Return the (X, Y) coordinate for the center point of the cell that contains the specified text.  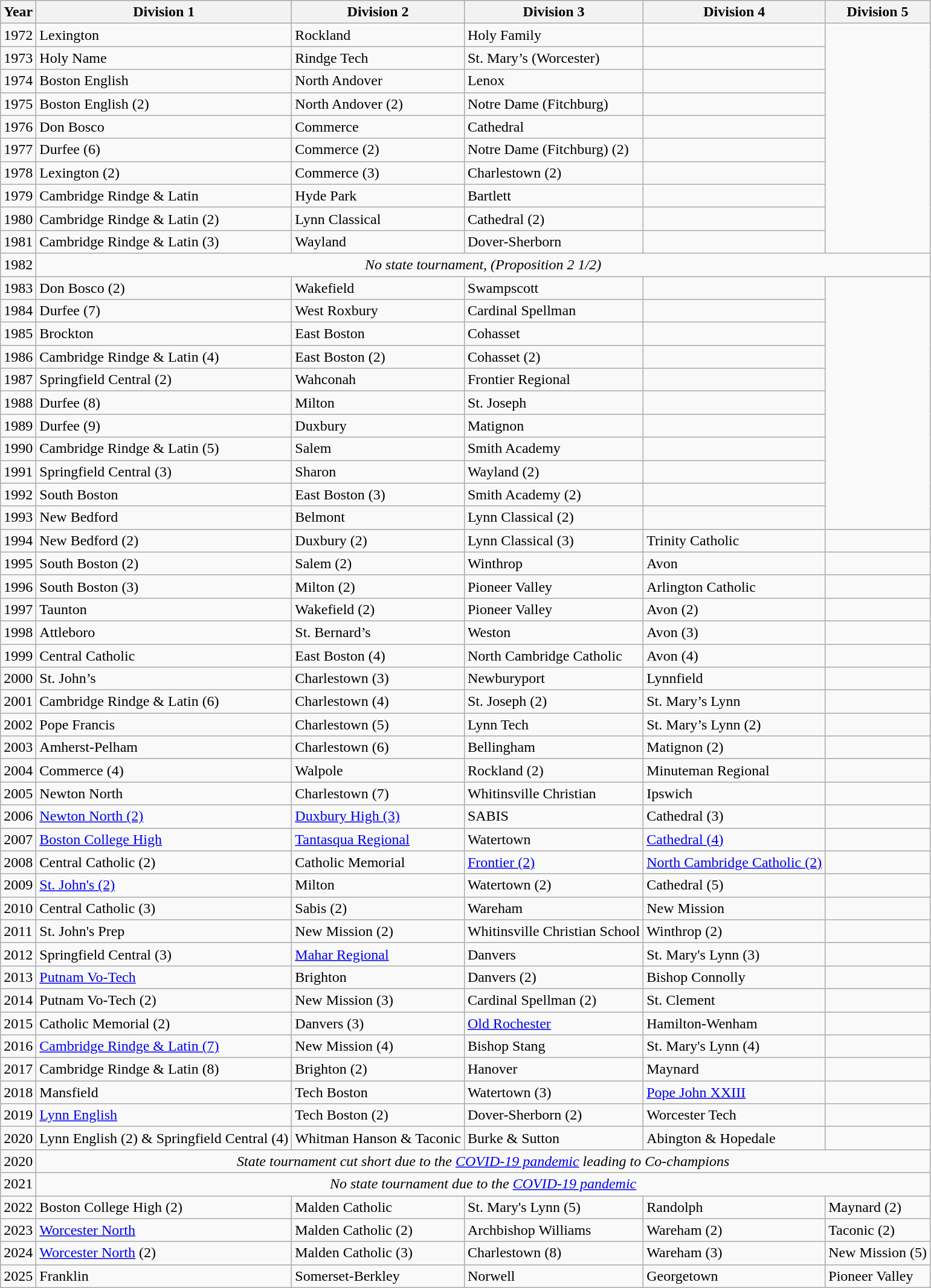
Taconic (2) (878, 1230)
Springfield Central (2) (164, 380)
Brockton (164, 334)
Avon (4) (735, 655)
Malden Catholic (2) (378, 1230)
East Boston (3) (378, 495)
2006 (18, 816)
Weston (553, 632)
1983 (18, 288)
Whitman Hanson & Taconic (378, 1138)
No state tournament due to the COVID-19 pandemic (483, 1184)
1989 (18, 426)
Taunton (164, 609)
Pope Francis (164, 725)
2000 (18, 679)
2005 (18, 793)
Brighton (2) (378, 1069)
Cathedral (2) (553, 219)
Lexington (164, 35)
2021 (18, 1184)
New Mission (3) (378, 1000)
Cathedral (4) (735, 839)
1982 (18, 264)
Bellingham (553, 748)
Attleboro (164, 632)
East Boston (2) (378, 357)
1990 (18, 449)
2008 (18, 862)
Lynn Classical (3) (553, 540)
Tech Boston (2) (378, 1115)
Belmont (378, 517)
Lynn Classical (2) (553, 517)
2019 (18, 1115)
Matignon (553, 426)
Matignon (2) (735, 748)
No state tournament, (Proposition 2 1/2) (483, 264)
Watertown (2) (553, 885)
Notre Dame (Fitchburg) (553, 104)
Danvers (2) (553, 977)
1995 (18, 563)
Lynn English (2) & Springfield Central (4) (164, 1138)
1975 (18, 104)
1994 (18, 540)
Cambridge Rindge & Latin (7) (164, 1046)
2007 (18, 839)
1988 (18, 403)
Frontier Regional (553, 380)
Winthrop (2) (735, 931)
Milton (2) (378, 586)
Swampscott (553, 288)
1973 (18, 58)
Malden Catholic (378, 1207)
Frontier (2) (553, 862)
Charlestown (4) (378, 702)
2010 (18, 908)
Malden Catholic (3) (378, 1253)
Boston English (2) (164, 104)
Norwell (553, 1276)
Worcester North (2) (164, 1253)
Bishop Connolly (735, 977)
Watertown (3) (553, 1092)
Putnam Vo-Tech (164, 977)
East Boston (4) (378, 655)
Cardinal Spellman (553, 311)
Notre Dame (Fitchburg) (2) (553, 150)
Dover-Sherborn (553, 242)
New Mission (2) (378, 931)
Archbishop Williams (553, 1230)
Cohasset (553, 334)
Ipswich (735, 793)
Lynnfield (735, 679)
2025 (18, 1276)
St. Mary’s (Worcester) (553, 58)
Holy Name (164, 58)
1985 (18, 334)
Commerce (3) (378, 173)
Cohasset (2) (553, 357)
Trinity Catholic (735, 540)
Lexington (2) (164, 173)
Hanover (553, 1069)
2016 (18, 1046)
Amherst-Pelham (164, 748)
Cathedral (3) (735, 816)
Avon (2) (735, 609)
Wareham (553, 908)
Catholic Memorial (378, 862)
Rockland (378, 35)
St. Bernard’s (378, 632)
1977 (18, 150)
Tech Boston (378, 1092)
1998 (18, 632)
North Cambridge Catholic (553, 655)
New Mission (4) (378, 1046)
St. Joseph (2) (553, 702)
St. John’s (164, 679)
Bishop Stang (553, 1046)
North Andover (2) (378, 104)
2001 (18, 702)
Worcester North (164, 1230)
North Andover (378, 81)
Cambridge Rindge & Latin (4) (164, 357)
Minuteman Regional (735, 771)
St. Mary’s Lynn (2) (735, 725)
St. Mary's Lynn (3) (735, 954)
Durfee (6) (164, 150)
St. Mary's Lynn (5) (553, 1207)
St. John's Prep (164, 931)
Wakefield (2) (378, 609)
Cambridge Rindge & Latin (5) (164, 449)
Tantasqua Regional (378, 839)
Cambridge Rindge & Latin (164, 196)
St. John's (2) (164, 885)
Wayland (378, 242)
Central Catholic (2) (164, 862)
Whitinsville Christian (553, 793)
West Roxbury (378, 311)
Division 1 (164, 12)
Bartlett (553, 196)
2003 (18, 748)
2023 (18, 1230)
New Mission (5) (878, 1253)
Winthrop (553, 563)
Cathedral (5) (735, 885)
Sabis (2) (378, 908)
State tournament cut short due to the COVID-19 pandemic leading to Co-champions (483, 1161)
Lynn English (164, 1115)
Mahar Regional (378, 954)
1974 (18, 81)
Boston College High (164, 839)
Cathedral (553, 127)
New Bedford (164, 517)
Commerce (2) (378, 150)
Hamilton-Wenham (735, 1024)
Smith Academy (553, 449)
Franklin (164, 1276)
1976 (18, 127)
Charlestown (8) (553, 1253)
1979 (18, 196)
1996 (18, 586)
Avon (735, 563)
Randolph (735, 1207)
1992 (18, 495)
South Boston (3) (164, 586)
Durfee (9) (164, 426)
Don Bosco (164, 127)
Cardinal Spellman (2) (553, 1000)
Charlestown (5) (378, 725)
Charlestown (3) (378, 679)
1993 (18, 517)
Duxbury High (3) (378, 816)
Dover-Sherborn (2) (553, 1115)
1972 (18, 35)
New Mission (735, 908)
1980 (18, 219)
2013 (18, 977)
2004 (18, 771)
Holy Family (553, 35)
1997 (18, 609)
St. Mary's Lynn (4) (735, 1046)
Durfee (8) (164, 403)
1987 (18, 380)
Division 4 (735, 12)
Division 5 (878, 12)
Old Rochester (553, 1024)
Abington & Hopedale (735, 1138)
Central Catholic (164, 655)
SABIS (553, 816)
Salem (378, 449)
Year (18, 12)
South Boston (2) (164, 563)
Lynn Tech (553, 725)
2024 (18, 1253)
Burke & Sutton (553, 1138)
Wayland (2) (553, 472)
Duxbury (378, 426)
2009 (18, 885)
Sharon (378, 472)
East Boston (378, 334)
Division 3 (553, 12)
Brighton (378, 977)
2011 (18, 931)
Wareham (3) (735, 1253)
Division 2 (378, 12)
Commerce (4) (164, 771)
Duxbury (2) (378, 540)
Cambridge Rindge & Latin (3) (164, 242)
Wareham (2) (735, 1230)
Avon (3) (735, 632)
Charlestown (7) (378, 793)
Danvers (553, 954)
Wakefield (378, 288)
North Cambridge Catholic (2) (735, 862)
Cambridge Rindge & Latin (2) (164, 219)
South Boston (164, 495)
Boston English (164, 81)
Newburyport (553, 679)
Newton North (2) (164, 816)
St. Joseph (553, 403)
1991 (18, 472)
Danvers (3) (378, 1024)
1978 (18, 173)
Hyde Park (378, 196)
Walpole (378, 771)
Watertown (553, 839)
Rockland (2) (553, 771)
Worcester Tech (735, 1115)
Newton North (164, 793)
2018 (18, 1092)
St. Clement (735, 1000)
Rindge Tech (378, 58)
St. Mary’s Lynn (735, 702)
Cambridge Rindge & Latin (8) (164, 1069)
2014 (18, 1000)
Salem (2) (378, 563)
Charlestown (2) (553, 173)
Charlestown (6) (378, 748)
Maynard (735, 1069)
Durfee (7) (164, 311)
Smith Academy (2) (553, 495)
Mansfield (164, 1092)
Commerce (378, 127)
1981 (18, 242)
Pope John XXIII (735, 1092)
2015 (18, 1024)
Somerset-Berkley (378, 1276)
Central Catholic (3) (164, 908)
Maynard (2) (878, 1207)
Cambridge Rindge & Latin (6) (164, 702)
Wahconah (378, 380)
Putnam Vo-Tech (2) (164, 1000)
Arlington Catholic (735, 586)
Boston College High (2) (164, 1207)
New Bedford (2) (164, 540)
1986 (18, 357)
2002 (18, 725)
2017 (18, 1069)
Georgetown (735, 1276)
Lynn Classical (378, 219)
Catholic Memorial (2) (164, 1024)
Whitinsville Christian School (553, 931)
Don Bosco (2) (164, 288)
2022 (18, 1207)
2012 (18, 954)
1999 (18, 655)
Lenox (553, 81)
1984 (18, 311)
